Return (x, y) of the center of cell containing provided text 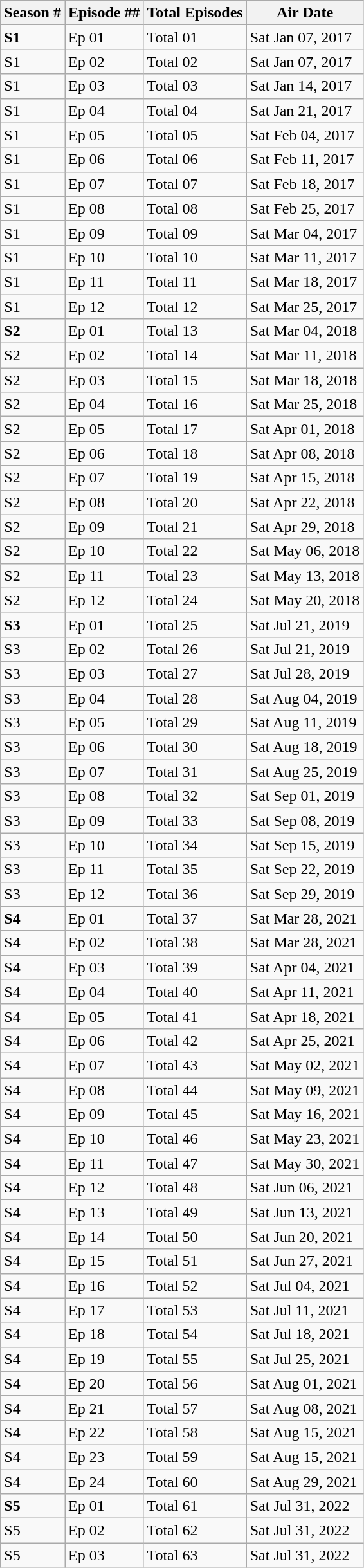
Total 20 (195, 502)
Sat May 20, 2018 (305, 600)
Sat Jul 25, 2021 (305, 1359)
Sat Jun 20, 2021 (305, 1237)
Total 55 (195, 1359)
Sat Mar 11, 2018 (305, 356)
Total 57 (195, 1408)
Sat Jun 13, 2021 (305, 1212)
Season # (33, 13)
Sat Aug 11, 2019 (305, 723)
Total 16 (195, 405)
Sat May 06, 2018 (305, 551)
Total 61 (195, 1506)
Sat Sep 15, 2019 (305, 845)
Sat Mar 25, 2018 (305, 405)
Ep 19 (104, 1359)
Total 11 (195, 282)
Total 28 (195, 698)
Total 25 (195, 624)
Sat Feb 18, 2017 (305, 184)
Sat Aug 04, 2019 (305, 698)
Total 14 (195, 356)
Sat Sep 29, 2019 (305, 894)
Total 49 (195, 1212)
Total 24 (195, 600)
Total 34 (195, 845)
Total 53 (195, 1310)
Total 09 (195, 233)
Ep 22 (104, 1432)
Sat Jul 18, 2021 (305, 1335)
Sat Mar 11, 2017 (305, 257)
Sat Apr 15, 2018 (305, 478)
Total 45 (195, 1115)
Total 01 (195, 37)
Total 60 (195, 1481)
Total 36 (195, 894)
Sat May 09, 2021 (305, 1090)
Total 03 (195, 86)
Ep 20 (104, 1383)
Total 54 (195, 1335)
Total Episodes (195, 13)
Sat Sep 22, 2019 (305, 870)
Sat May 13, 2018 (305, 576)
Total 59 (195, 1457)
Total 26 (195, 649)
Ep 18 (104, 1335)
Sat Jul 11, 2021 (305, 1310)
Sat Aug 18, 2019 (305, 747)
Total 27 (195, 673)
Sat May 02, 2021 (305, 1065)
Sat Mar 25, 2017 (305, 307)
Total 63 (195, 1555)
Ep 14 (104, 1237)
Sat Sep 01, 2019 (305, 796)
Sat Apr 08, 2018 (305, 453)
Total 05 (195, 135)
Sat Aug 25, 2019 (305, 772)
Sat May 16, 2021 (305, 1115)
Total 23 (195, 576)
Sat Sep 08, 2019 (305, 821)
Sat Mar 04, 2017 (305, 233)
Total 38 (195, 943)
Sat Jan 14, 2017 (305, 86)
Total 62 (195, 1531)
Sat Mar 04, 2018 (305, 331)
Total 32 (195, 796)
Total 02 (195, 62)
Sat Apr 11, 2021 (305, 992)
Sat Apr 18, 2021 (305, 1016)
Sat Mar 18, 2018 (305, 380)
Sat Aug 29, 2021 (305, 1481)
Total 35 (195, 870)
Ep 13 (104, 1212)
Total 31 (195, 772)
Ep 16 (104, 1286)
Total 29 (195, 723)
Ep 21 (104, 1408)
Total 39 (195, 967)
Ep 24 (104, 1481)
Sat Jan 21, 2017 (305, 111)
Total 13 (195, 331)
Total 33 (195, 821)
Total 44 (195, 1090)
Total 18 (195, 453)
Sat Apr 25, 2021 (305, 1041)
Total 30 (195, 747)
Sat May 23, 2021 (305, 1139)
Total 12 (195, 307)
Sat Apr 29, 2018 (305, 527)
Sat Mar 18, 2017 (305, 282)
Total 22 (195, 551)
Air Date (305, 13)
Sat Jun 06, 2021 (305, 1188)
Total 17 (195, 429)
Total 41 (195, 1016)
Sat Feb 11, 2017 (305, 160)
Total 04 (195, 111)
Total 47 (195, 1163)
Total 50 (195, 1237)
Total 06 (195, 160)
Total 15 (195, 380)
Total 58 (195, 1432)
Episode ## (104, 13)
Total 51 (195, 1261)
Sat Feb 25, 2017 (305, 208)
Total 08 (195, 208)
Sat Aug 01, 2021 (305, 1383)
Total 40 (195, 992)
Sat Apr 01, 2018 (305, 429)
Sat Jun 27, 2021 (305, 1261)
Ep 23 (104, 1457)
Total 21 (195, 527)
Total 10 (195, 257)
Ep 15 (104, 1261)
Total 37 (195, 918)
Total 56 (195, 1383)
Total 07 (195, 184)
Sat Aug 08, 2021 (305, 1408)
Sat Apr 04, 2021 (305, 967)
Sat May 30, 2021 (305, 1163)
Sat Feb 04, 2017 (305, 135)
Total 19 (195, 478)
Total 46 (195, 1139)
Sat Jul 28, 2019 (305, 673)
Sat Jul 04, 2021 (305, 1286)
Total 42 (195, 1041)
Total 43 (195, 1065)
Ep 17 (104, 1310)
Total 48 (195, 1188)
Sat Apr 22, 2018 (305, 502)
Total 52 (195, 1286)
